Identify which cell holds the provided text, then report its [x, y] central coordinate. 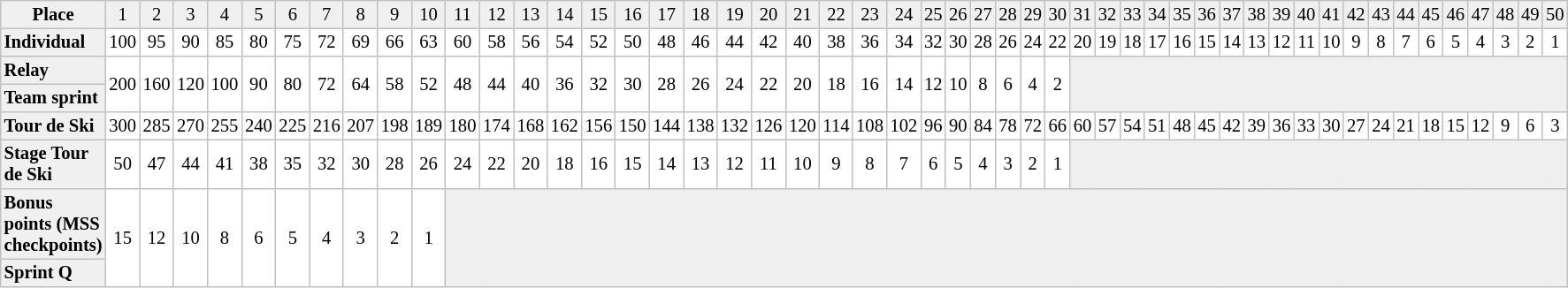
69 [360, 42]
Sprint Q [53, 273]
225 [293, 125]
23 [869, 14]
255 [225, 125]
132 [734, 125]
160 [157, 85]
85 [225, 42]
162 [564, 125]
300 [122, 125]
174 [496, 125]
Bonus points (MSS checkpoints) [53, 224]
63 [428, 42]
84 [983, 125]
240 [258, 125]
Tour de Ski [53, 125]
96 [933, 125]
138 [700, 125]
Team sprint [53, 98]
Stage Tour de Ski [53, 164]
56 [531, 42]
150 [632, 125]
102 [904, 125]
200 [122, 85]
180 [463, 125]
108 [869, 125]
95 [157, 42]
37 [1232, 14]
198 [394, 125]
144 [666, 125]
43 [1381, 14]
31 [1082, 14]
285 [157, 125]
Individual [53, 42]
126 [769, 125]
Place [53, 14]
29 [1033, 14]
49 [1530, 14]
168 [531, 125]
75 [293, 42]
207 [360, 125]
189 [428, 125]
270 [190, 125]
Relay [53, 71]
156 [599, 125]
25 [933, 14]
216 [326, 125]
51 [1157, 125]
64 [360, 85]
57 [1107, 125]
114 [837, 125]
78 [1008, 125]
